Search for the cell housing the specified text and yield its [x, y] center coordinate. 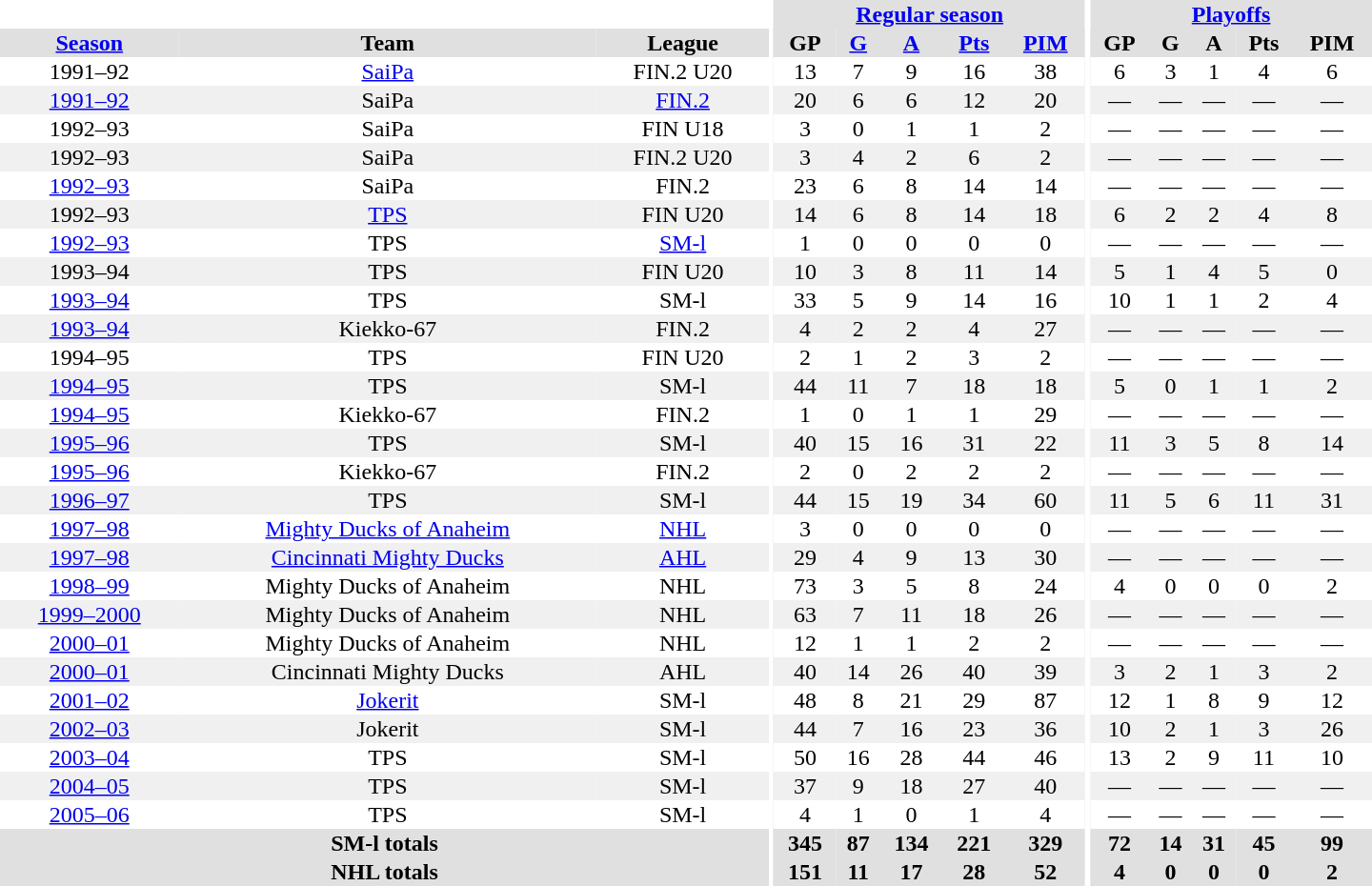
39 [1045, 672]
Team [389, 43]
2004–05 [90, 786]
Season [90, 43]
22 [1045, 443]
329 [1045, 843]
34 [974, 500]
33 [805, 300]
36 [1045, 729]
Playoffs [1231, 14]
1999–2000 [90, 614]
60 [1045, 500]
2005–06 [90, 815]
Regular season [930, 14]
24 [1045, 586]
19 [912, 500]
2002–03 [90, 729]
21 [912, 700]
72 [1119, 843]
League [682, 43]
221 [974, 843]
73 [805, 586]
50 [805, 757]
1998–99 [90, 586]
134 [912, 843]
46 [1045, 757]
52 [1045, 872]
FIN U18 [682, 129]
17 [912, 872]
2001–02 [90, 700]
48 [805, 700]
1996–97 [90, 500]
NHL totals [385, 872]
SM-l totals [385, 843]
63 [805, 614]
45 [1263, 843]
151 [805, 872]
2003–04 [90, 757]
37 [805, 786]
38 [1045, 71]
30 [1045, 557]
99 [1332, 843]
345 [805, 843]
